From the cell containing the given text, extract its center point as [x, y] coordinate. 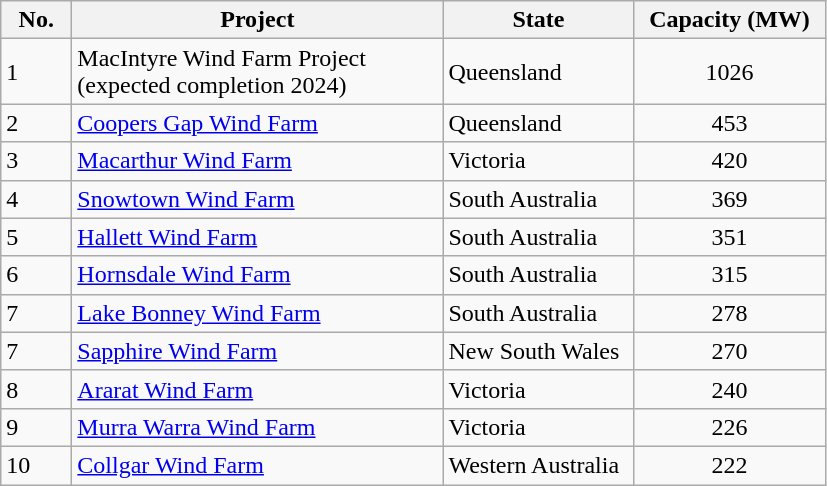
226 [730, 427]
315 [730, 275]
8 [36, 389]
4 [36, 199]
State [538, 20]
Project [258, 20]
Hallett Wind Farm [258, 237]
10 [36, 465]
Collgar Wind Farm [258, 465]
278 [730, 313]
222 [730, 465]
Murra Warra Wind Farm [258, 427]
1026 [730, 72]
3 [36, 161]
Sapphire Wind Farm [258, 351]
5 [36, 237]
270 [730, 351]
Hornsdale Wind Farm [258, 275]
240 [730, 389]
1 [36, 72]
369 [730, 199]
420 [730, 161]
6 [36, 275]
No. [36, 20]
Snowtown Wind Farm [258, 199]
Capacity (MW) [730, 20]
351 [730, 237]
Ararat Wind Farm [258, 389]
Western Australia [538, 465]
Coopers Gap Wind Farm [258, 123]
MacIntyre Wind Farm Project (expected completion 2024) [258, 72]
Macarthur Wind Farm [258, 161]
9 [36, 427]
Lake Bonney Wind Farm [258, 313]
453 [730, 123]
New South Wales [538, 351]
2 [36, 123]
